Provide the (x, y) coordinate of the cell's center where the given text is located.  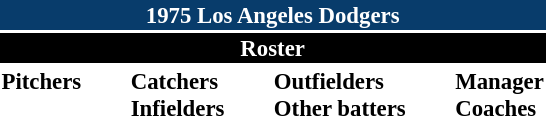
1975 Los Angeles Dodgers (272, 15)
Roster (272, 48)
